Identify which cell holds the provided text, then report its [x, y] central coordinate. 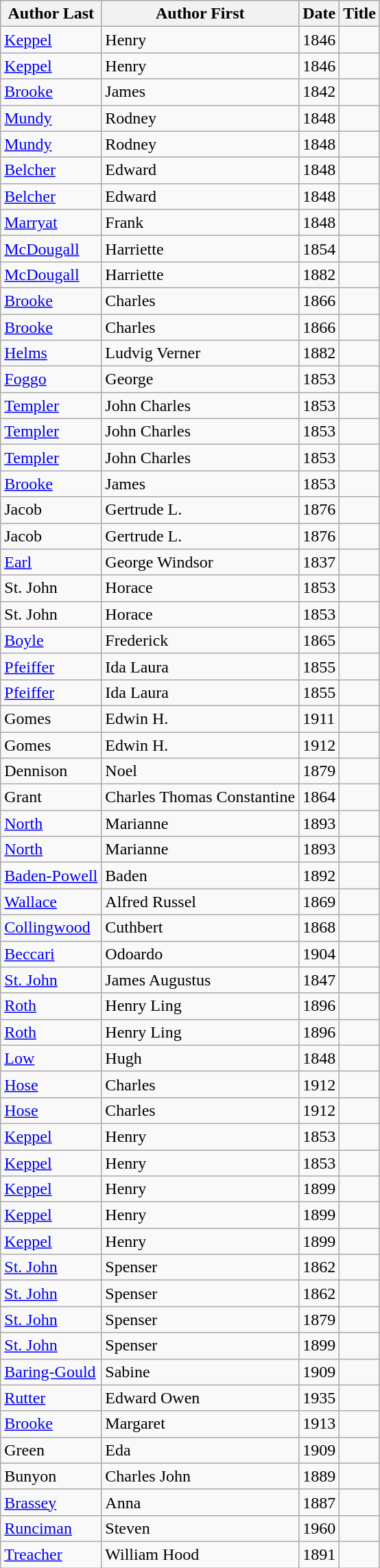
Brassey [51, 1502]
Noel [200, 771]
Runciman [51, 1528]
1864 [320, 797]
1913 [320, 1424]
1842 [320, 92]
1865 [320, 640]
1854 [320, 248]
Alfred Russel [200, 902]
Author First [200, 14]
Earl [51, 562]
1868 [320, 928]
Anna [200, 1502]
Ludvig Verner [200, 353]
Charles Thomas Constantine [200, 797]
Marryat [51, 222]
Grant [51, 797]
Steven [200, 1528]
Collingwood [51, 928]
1935 [320, 1398]
1887 [320, 1502]
Eda [200, 1450]
1889 [320, 1476]
Frederick [200, 640]
Sabine [200, 1372]
Treacher [51, 1554]
1891 [320, 1554]
Frank [200, 222]
Charles John [200, 1476]
Hugh [200, 1058]
Green [51, 1450]
Foggo [51, 379]
1911 [320, 718]
Edward Owen [200, 1398]
1904 [320, 954]
Boyle [51, 640]
Margaret [200, 1424]
Dennison [51, 771]
1892 [320, 876]
Helms [51, 353]
Baden [200, 876]
1869 [320, 902]
William Hood [200, 1554]
Odoardo [200, 954]
Baden-Powell [51, 876]
Beccari [51, 954]
Baring-Gould [51, 1372]
James Augustus [200, 980]
1837 [320, 562]
Cuthbert [200, 928]
George Windsor [200, 562]
1847 [320, 980]
1960 [320, 1528]
Rutter [51, 1398]
Author Last [51, 14]
Date [320, 14]
George [200, 379]
Bunyon [51, 1476]
Title [359, 14]
Wallace [51, 902]
Low [51, 1058]
